Output the (x, y) coordinate of the center of the cell containing the given text.  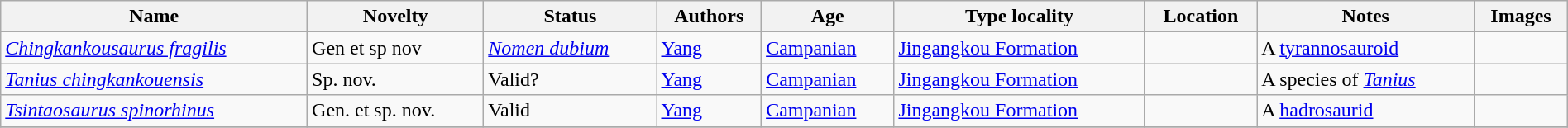
Chingkankousaurus fragilis (154, 48)
Notes (1366, 17)
Valid? (571, 79)
Age (828, 17)
Gen et sp nov (395, 48)
Tsintaosaurus spinorhinus (154, 111)
A tyrannosauroid (1366, 48)
Images (1521, 17)
Location (1201, 17)
Type locality (1019, 17)
A hadrosaurid (1366, 111)
Gen. et sp. nov. (395, 111)
Name (154, 17)
A species of Tanius (1366, 79)
Nomen dubium (571, 48)
Valid (571, 111)
Tanius chingkankouensis (154, 79)
Status (571, 17)
Sp. nov. (395, 79)
Novelty (395, 17)
Authors (710, 17)
